Search for the cell housing the specified text and yield its (X, Y) center coordinate. 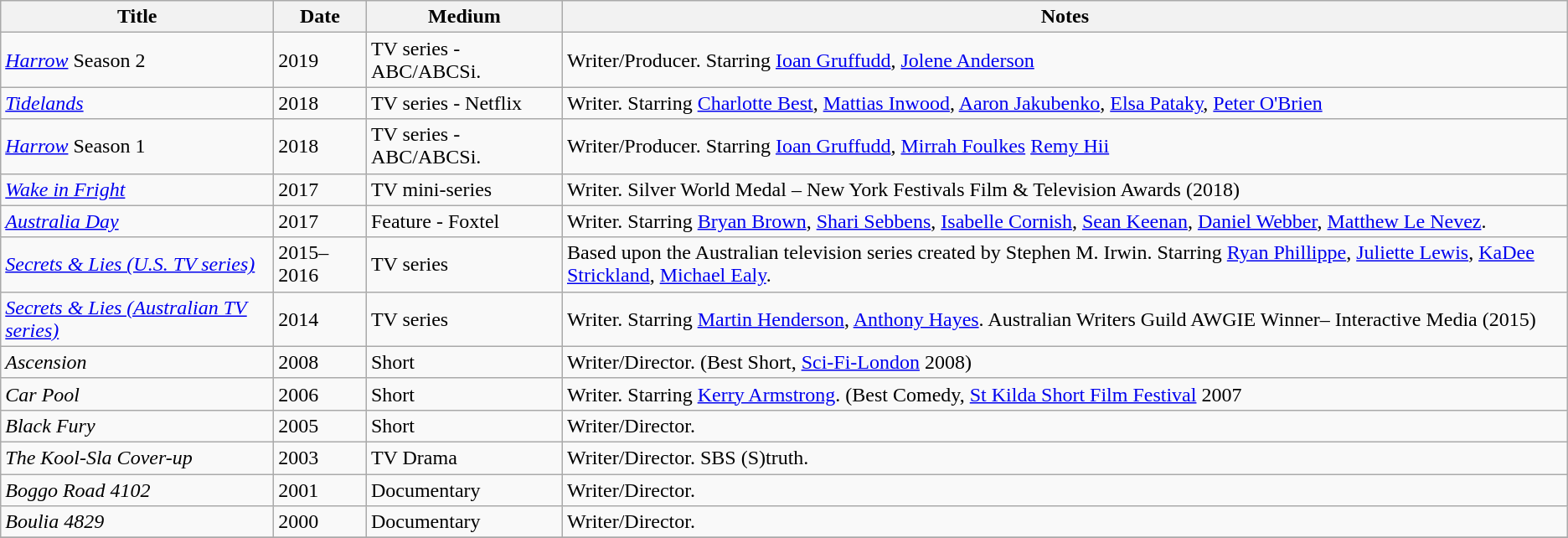
Date (320, 17)
Secrets & Lies (Australian TV series) (137, 318)
Black Fury (137, 426)
2014 (320, 318)
Writer. Starring Charlotte Best, Mattias Inwood, Aaron Jakubenko, Elsa Pataky, Peter O'Brien (1065, 103)
2019 (320, 60)
Writer/Director. SBS (S)truth. (1065, 458)
Writer. Starring Martin Henderson, Anthony Hayes. Australian Writers Guild AWGIE Winner– Interactive Media (2015) (1065, 318)
The Kool-Sla Cover-up (137, 458)
Notes (1065, 17)
Ascension (137, 362)
2005 (320, 426)
TV mini-series (464, 189)
Feature - Foxtel (464, 221)
Writer. Silver World Medal – New York Festivals Film & Television Awards (2018) (1065, 189)
Tidelands (137, 103)
Harrow Season 1 (137, 146)
2003 (320, 458)
TV Drama (464, 458)
Writer/Producer. Starring Ioan Gruffudd, Jolene Anderson (1065, 60)
2015–2016 (320, 265)
Writer. Starring Kerry Armstrong. (Best Comedy, St Kilda Short Film Festival 2007 (1065, 394)
Medium (464, 17)
2008 (320, 362)
2001 (320, 490)
Based upon the Australian television series created by Stephen M. Irwin. Starring Ryan Phillippe, Juliette Lewis, KaDee Strickland, Michael Ealy. (1065, 265)
Harrow Season 2 (137, 60)
Boulia 4829 (137, 522)
Title (137, 17)
Wake in Fright (137, 189)
Australia Day (137, 221)
Writer. Starring Bryan Brown, Shari Sebbens, Isabelle Cornish, Sean Keenan, Daniel Webber, Matthew Le Nevez. (1065, 221)
Writer/Director. (Best Short, Sci-Fi-London 2008) (1065, 362)
Writer/Producer. Starring Ioan Gruffudd, Mirrah Foulkes Remy Hii (1065, 146)
Car Pool (137, 394)
Secrets & Lies (U.S. TV series) (137, 265)
2006 (320, 394)
2000 (320, 522)
TV series - Netflix (464, 103)
Boggo Road 4102 (137, 490)
